Pinpoint the cell where the given text exists, returning its (x, y) midpoint coordinate. 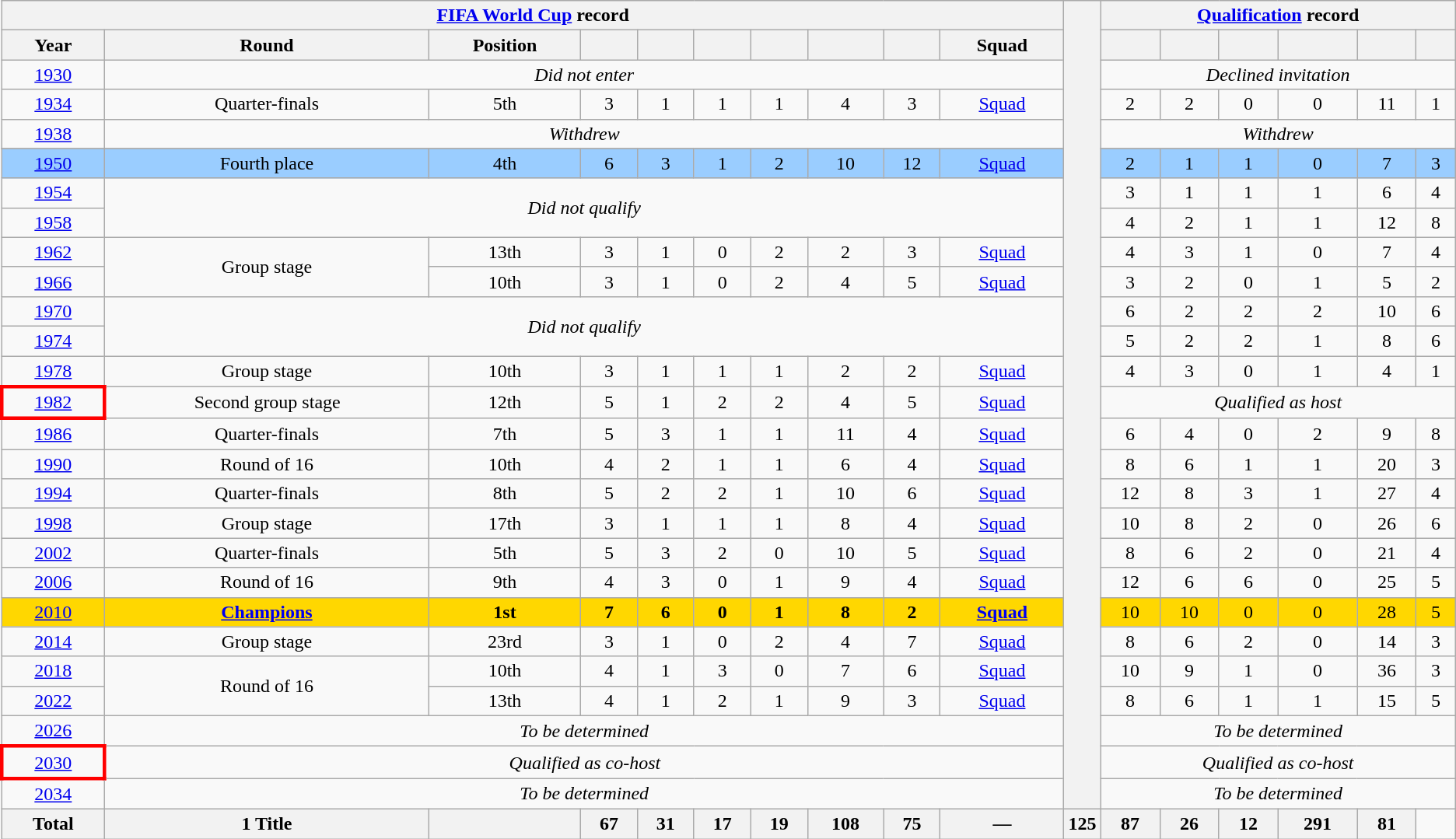
1958 (53, 222)
2014 (53, 641)
1970 (53, 311)
87 (1130, 823)
1962 (53, 252)
Round (266, 45)
Position (506, 45)
1st (506, 612)
Second group stage (266, 403)
36 (1387, 671)
Champions (266, 612)
1954 (53, 193)
FIFA World Cup record (533, 16)
27 (1387, 494)
Total (53, 823)
81 (1387, 823)
19 (779, 823)
31 (666, 823)
1990 (53, 464)
Fourth place (266, 163)
1978 (53, 372)
125 (1083, 823)
2022 (53, 701)
Declined invitation (1278, 75)
108 (845, 823)
14 (1387, 641)
1974 (53, 341)
1998 (53, 523)
Year (53, 45)
Qualification record (1278, 16)
291 (1318, 823)
1994 (53, 494)
2030 (53, 762)
1934 (53, 104)
25 (1387, 582)
1966 (53, 281)
17 (722, 823)
67 (610, 823)
1930 (53, 75)
1 Title (266, 823)
2034 (53, 794)
2010 (53, 612)
12th (506, 403)
Did not enter (584, 75)
21 (1387, 553)
2018 (53, 671)
75 (912, 823)
17th (506, 523)
8th (506, 494)
4th (506, 163)
2006 (53, 582)
1950 (53, 163)
2002 (53, 553)
1982 (53, 403)
Qualified as host (1278, 403)
7th (506, 434)
— (1002, 823)
23rd (506, 641)
28 (1387, 612)
1938 (53, 134)
1986 (53, 434)
15 (1387, 701)
2026 (53, 731)
20 (1387, 464)
9th (506, 582)
